Identify which cell holds the provided text, then report its [X, Y] central coordinate. 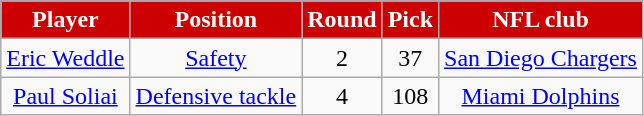
Pick [410, 20]
NFL club [541, 20]
Miami Dolphins [541, 96]
108 [410, 96]
Round [342, 20]
Safety [216, 58]
37 [410, 58]
2 [342, 58]
Defensive tackle [216, 96]
Paul Soliai [66, 96]
Position [216, 20]
Player [66, 20]
San Diego Chargers [541, 58]
4 [342, 96]
Eric Weddle [66, 58]
